Identify which cell holds the provided text, then report its (x, y) central coordinate. 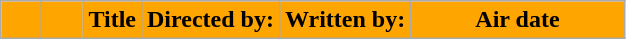
Air date (518, 20)
Directed by: (210, 20)
Written by: (344, 20)
Title (112, 20)
